Search for the cell housing the specified text and yield its [X, Y] center coordinate. 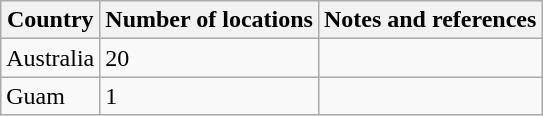
Number of locations [210, 20]
Guam [50, 96]
Notes and references [430, 20]
1 [210, 96]
20 [210, 58]
Country [50, 20]
Australia [50, 58]
